Extract the [x, y] coordinate from the center of the cell holding the provided text.  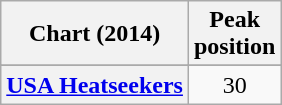
Chart (2014) [95, 34]
Peakposition [234, 34]
USA Heatseekers [95, 85]
30 [234, 85]
